Pinpoint the cell where the given text exists, returning its [x, y] midpoint coordinate. 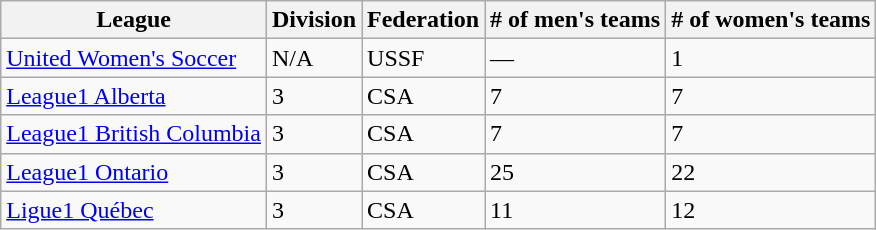
— [576, 58]
League1 Ontario [134, 172]
USSF [424, 58]
United Women's Soccer [134, 58]
League [134, 20]
12 [771, 210]
League1 British Columbia [134, 134]
Federation [424, 20]
# of men's teams [576, 20]
Ligue1 Québec [134, 210]
League1 Alberta [134, 96]
1 [771, 58]
N/A [314, 58]
# of women's teams [771, 20]
11 [576, 210]
25 [576, 172]
Division [314, 20]
22 [771, 172]
